Return [x, y] of the center of cell containing provided text 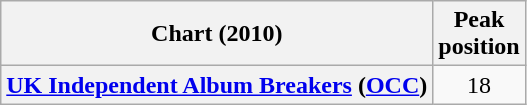
18 [479, 85]
UK Independent Album Breakers (OCC) [217, 85]
Peakposition [479, 34]
Chart (2010) [217, 34]
